Find where the given text appears and provide that cell's center as (X, Y) coordinate. 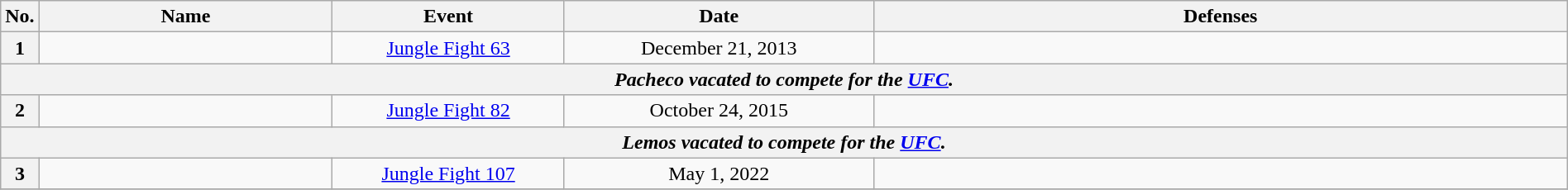
Event (448, 17)
Defenses (1221, 17)
2 (20, 111)
3 (20, 173)
No. (20, 17)
Name (185, 17)
Jungle Fight 82 (448, 111)
Lemos vacated to compete for the UFC. (784, 142)
Pacheco vacated to compete for the UFC. (784, 79)
1 (20, 48)
October 24, 2015 (719, 111)
Jungle Fight 63 (448, 48)
May 1, 2022 (719, 173)
Date (719, 17)
December 21, 2013 (719, 48)
Jungle Fight 107 (448, 173)
